From the cell containing the given text, extract its center point as (X, Y) coordinate. 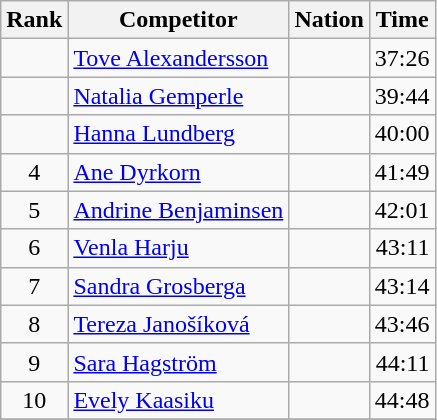
42:01 (402, 210)
44:11 (402, 362)
40:00 (402, 134)
Tove Alexandersson (178, 58)
Evely Kaasiku (178, 400)
44:48 (402, 400)
37:26 (402, 58)
7 (34, 286)
Hanna Lundberg (178, 134)
43:46 (402, 324)
Time (402, 20)
6 (34, 248)
Ane Dyrkorn (178, 172)
Tereza Janošíková (178, 324)
5 (34, 210)
43:11 (402, 248)
Competitor (178, 20)
Natalia Gemperle (178, 96)
Rank (34, 20)
43:14 (402, 286)
Nation (329, 20)
10 (34, 400)
Sandra Grosberga (178, 286)
9 (34, 362)
39:44 (402, 96)
8 (34, 324)
41:49 (402, 172)
4 (34, 172)
Andrine Benjaminsen (178, 210)
Venla Harju (178, 248)
Sara Hagström (178, 362)
